Find where the given text appears and provide that cell's center as (x, y) coordinate. 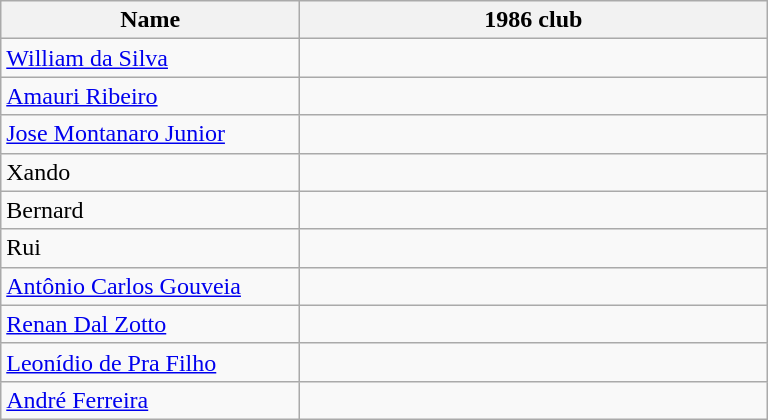
Renan Dal Zotto (150, 324)
William da Silva (150, 58)
Name (150, 20)
1986 club (534, 20)
Jose Montanaro Junior (150, 134)
Xando (150, 172)
André Ferreira (150, 400)
Leonídio de Pra Filho (150, 362)
Rui (150, 248)
Bernard (150, 210)
Amauri Ribeiro (150, 96)
Antônio Carlos Gouveia (150, 286)
